Find where the given text appears and provide that cell's center as (X, Y) coordinate. 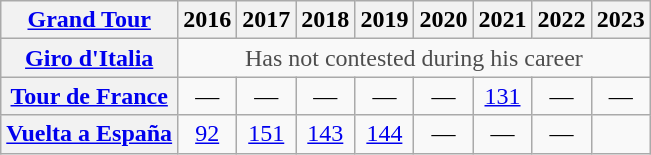
2021 (502, 20)
2016 (208, 20)
Tour de France (90, 96)
Grand Tour (90, 20)
2020 (444, 20)
2017 (266, 20)
2019 (384, 20)
131 (502, 96)
Giro d'Italia (90, 58)
144 (384, 134)
92 (208, 134)
2018 (326, 20)
2023 (620, 20)
Vuelta a España (90, 134)
143 (326, 134)
151 (266, 134)
Has not contested during his career (414, 58)
2022 (562, 20)
